Find where the given text appears and provide that cell's center as (X, Y) coordinate. 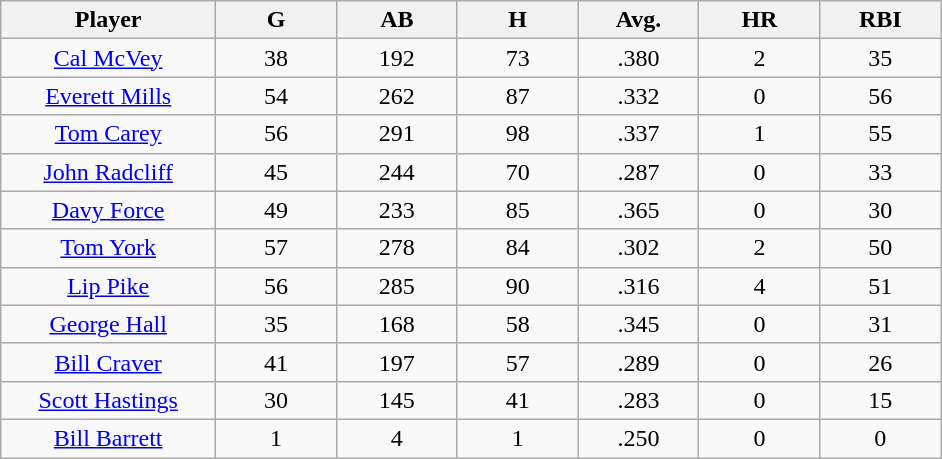
244 (396, 172)
Player (108, 20)
Bill Barrett (108, 438)
87 (518, 96)
90 (518, 286)
84 (518, 248)
.289 (638, 362)
51 (880, 286)
.365 (638, 210)
.287 (638, 172)
291 (396, 134)
58 (518, 324)
85 (518, 210)
Bill Craver (108, 362)
73 (518, 58)
Avg. (638, 20)
.345 (638, 324)
Tom Carey (108, 134)
.283 (638, 400)
Scott Hastings (108, 400)
H (518, 20)
15 (880, 400)
.380 (638, 58)
233 (396, 210)
98 (518, 134)
HR (760, 20)
50 (880, 248)
.302 (638, 248)
.250 (638, 438)
.332 (638, 96)
197 (396, 362)
33 (880, 172)
278 (396, 248)
145 (396, 400)
George Hall (108, 324)
AB (396, 20)
Cal McVey (108, 58)
Tom York (108, 248)
G (276, 20)
.316 (638, 286)
31 (880, 324)
RBI (880, 20)
Lip Pike (108, 286)
262 (396, 96)
26 (880, 362)
.337 (638, 134)
John Radcliff (108, 172)
70 (518, 172)
285 (396, 286)
Davy Force (108, 210)
168 (396, 324)
45 (276, 172)
Everett Mills (108, 96)
38 (276, 58)
192 (396, 58)
54 (276, 96)
49 (276, 210)
55 (880, 134)
